Identify which cell holds the provided text, then report its [X, Y] central coordinate. 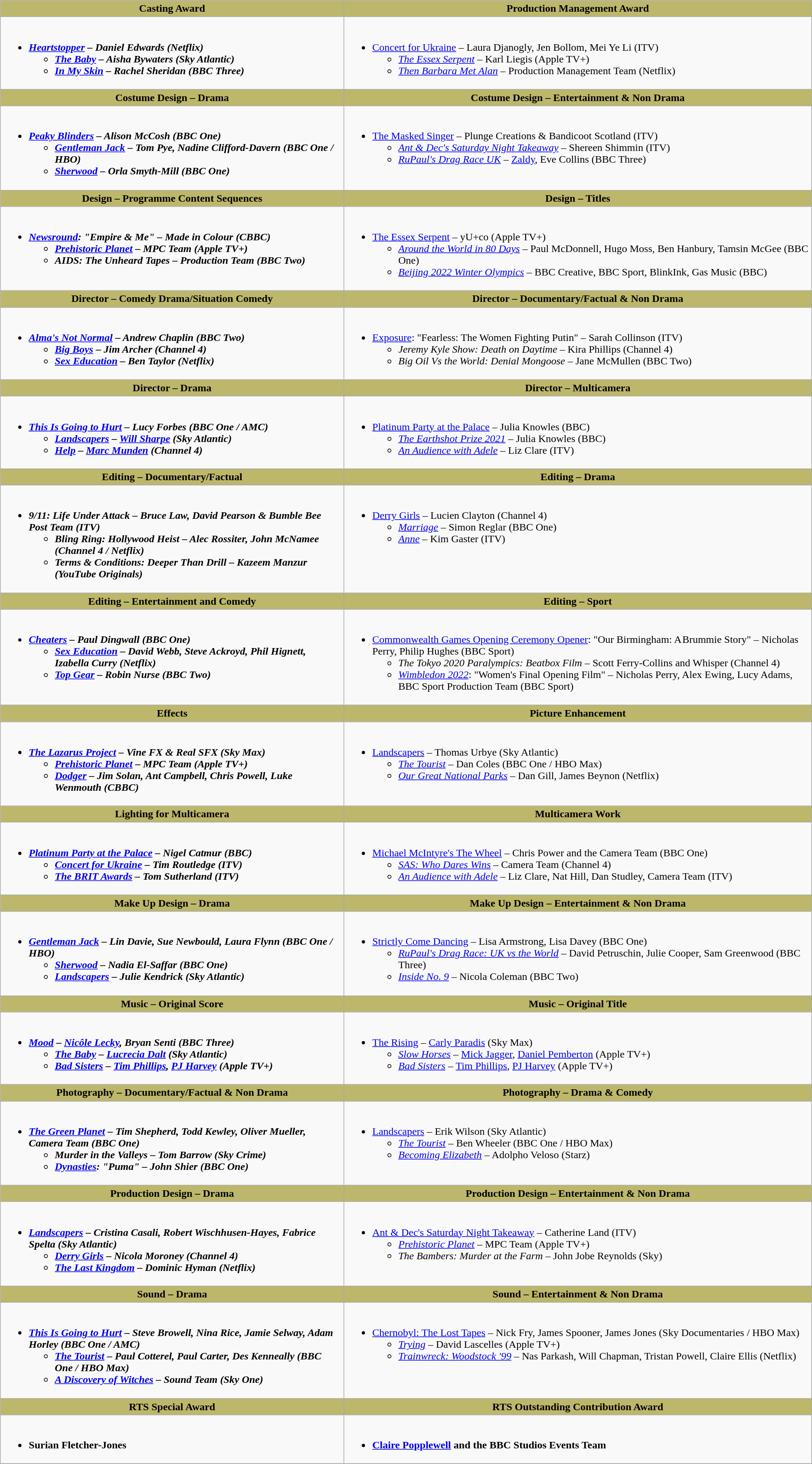
Make Up Design – Drama [172, 903]
Lighting for Multicamera [172, 814]
Editing – Drama [578, 477]
RTS Special Award [172, 1407]
Gentleman Jack – Lin Davie, Sue Newbould, Laura Flynn (BBC One / HBO)Sherwood – Nadia El-Saffar (BBC One)Landscapers – Julie Kendrick (Sky Atlantic) [172, 953]
Alma's Not Normal – Andrew Chaplin (BBC Two)Big Boys – Jim Archer (Channel 4)Sex Education – Ben Taylor (Netflix) [172, 344]
Production Design – Entertainment & Non Drama [578, 1193]
Director – Multicamera [578, 388]
Editing – Documentary/Factual [172, 477]
Mood – Nicôle Lecky, Bryan Senti (BBC Three)The Baby – Lucrecia Dalt (Sky Atlantic)Bad Sisters – Tim Phillips, PJ Harvey (Apple TV+) [172, 1048]
Platinum Party at the Palace – Julia Knowles (BBC)The Earthshot Prize 2021 – Julia Knowles (BBC)An Audience with Adele – Liz Clare (ITV) [578, 432]
Surian Fletcher-Jones [172, 1439]
Director – Drama [172, 388]
Design – Titles [578, 198]
Heartstopper – Daniel Edwards (Netflix)The Baby – Aisha Bywaters (Sky Atlantic)In My Skin – Rachel Sheridan (BBC Three) [172, 53]
Landscapers – Thomas Urbye (Sky Atlantic)The Tourist – Dan Coles (BBC One / HBO Max)Our Great National Parks – Dan Gill, James Beynon (Netflix) [578, 764]
The Rising – Carly Paradis (Sky Max)Slow Horses – Mick Jagger, Daniel Pemberton (Apple TV+)Bad Sisters – Tim Phillips, PJ Harvey (Apple TV+) [578, 1048]
Peaky Blinders – Alison McCosh (BBC One)Gentleman Jack – Tom Pye, Nadine Clifford-Davern (BBC One / HBO)Sherwood – Orla Smyth-Mill (BBC One) [172, 148]
Director – Comedy Drama/Situation Comedy [172, 299]
Make Up Design – Entertainment & Non Drama [578, 903]
Newsround: "Empire & Me" – Made in Colour (CBBC)Prehistoric Planet – MPC Team (Apple TV+)AIDS: The Unheard Tapes – Production Team (BBC Two) [172, 249]
Production Management Award [578, 9]
Photography – Drama & Comedy [578, 1093]
Landscapers – Erik Wilson (Sky Atlantic)The Tourist – Ben Wheeler (BBC One / HBO Max)Becoming Elizabeth – Adolpho Veloso (Starz) [578, 1143]
Sound – Drama [172, 1294]
Casting Award [172, 9]
Director – Documentary/Factual & Non Drama [578, 299]
Costume Design – Drama [172, 98]
RTS Outstanding Contribution Award [578, 1407]
Music – Original Title [578, 1004]
Cheaters – Paul Dingwall (BBC One)Sex Education – David Webb, Steve Ackroyd, Phil Hignett, Izabella Curry (Netflix)Top Gear – Robin Nurse (BBC Two) [172, 658]
Photography – Documentary/Factual & Non Drama [172, 1093]
Claire Popplewell and the BBC Studios Events Team [578, 1439]
Effects [172, 714]
Platinum Party at the Palace – Nigel Catmur (BBC)Concert for Ukraine – Tim Routledge (ITV)The BRIT Awards – Tom Sutherland (ITV) [172, 859]
Multicamera Work [578, 814]
Sound – Entertainment & Non Drama [578, 1294]
Design – Programme Content Sequences [172, 198]
Editing – Sport [578, 601]
Editing – Entertainment and Comedy [172, 601]
Production Design – Drama [172, 1193]
Picture Enhancement [578, 714]
Derry Girls – Lucien Clayton (Channel 4)Marriage – Simon Reglar (BBC One)Anne – Kim Gaster (ITV) [578, 539]
Costume Design – Entertainment & Non Drama [578, 98]
Music – Original Score [172, 1004]
This Is Going to Hurt – Lucy Forbes (BBC One / AMC)Landscapers – Will Sharpe (Sky Atlantic)Help – Marc Munden (Channel 4) [172, 432]
